From the cell containing the given text, extract its center point as [X, Y] coordinate. 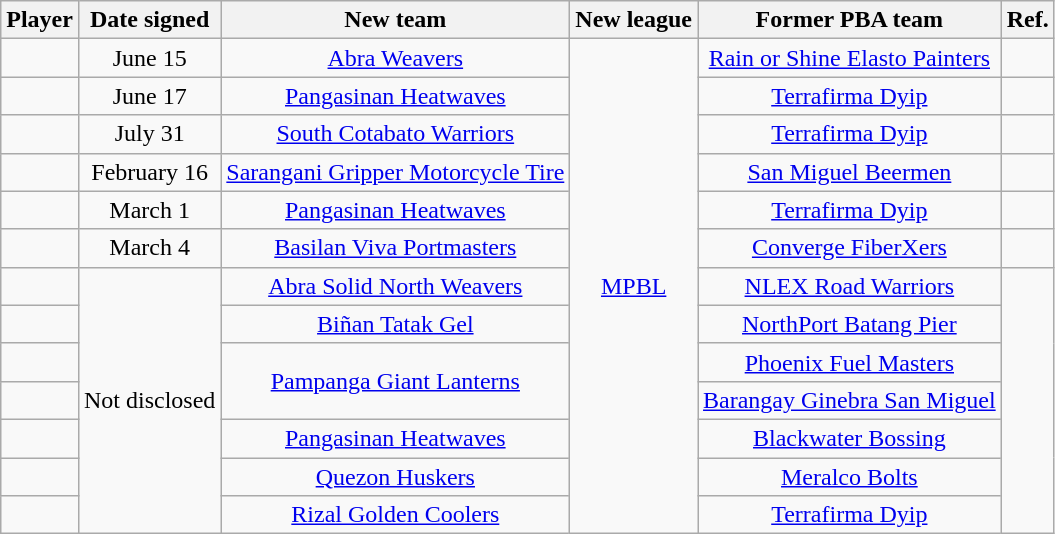
Blackwater Bossing [850, 438]
South Cotabato Warriors [396, 134]
July 31 [149, 134]
February 16 [149, 172]
March 1 [149, 210]
Rain or Shine Elasto Painters [850, 58]
Player [40, 20]
Quezon Huskers [396, 477]
Meralco Bolts [850, 477]
Abra Weavers [396, 58]
June 17 [149, 96]
Barangay Ginebra San Miguel [850, 400]
MPBL [634, 286]
Converge FiberXers [850, 248]
New league [634, 20]
NLEX Road Warriors [850, 286]
Date signed [149, 20]
Basilan Viva Portmasters [396, 248]
Abra Solid North Weavers [396, 286]
Phoenix Fuel Masters [850, 362]
Pampanga Giant Lanterns [396, 381]
NorthPort Batang Pier [850, 324]
Rizal Golden Coolers [396, 515]
New team [396, 20]
Biñan Tatak Gel [396, 324]
March 4 [149, 248]
San Miguel Beermen [850, 172]
June 15 [149, 58]
Former PBA team [850, 20]
Not disclosed [149, 400]
Ref. [1028, 20]
Sarangani Gripper Motorcycle Tire [396, 172]
